Output the (x, y) coordinate of the center of the cell containing the given text.  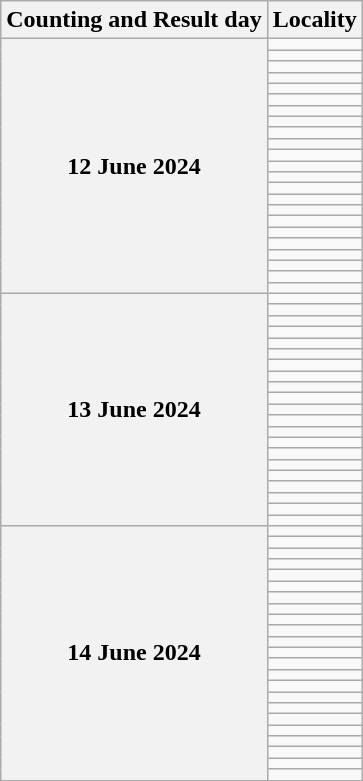
14 June 2024 (134, 653)
12 June 2024 (134, 166)
Locality (314, 20)
Counting and Result day (134, 20)
13 June 2024 (134, 409)
